Search for the cell housing the specified text and yield its (x, y) center coordinate. 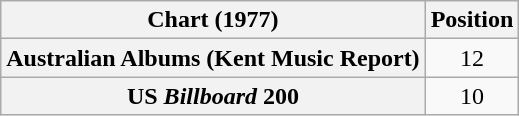
Position (472, 20)
Australian Albums (Kent Music Report) (213, 58)
US Billboard 200 (213, 96)
10 (472, 96)
12 (472, 58)
Chart (1977) (213, 20)
